Provide the [X, Y] coordinate of the cell's center where the given text is located.  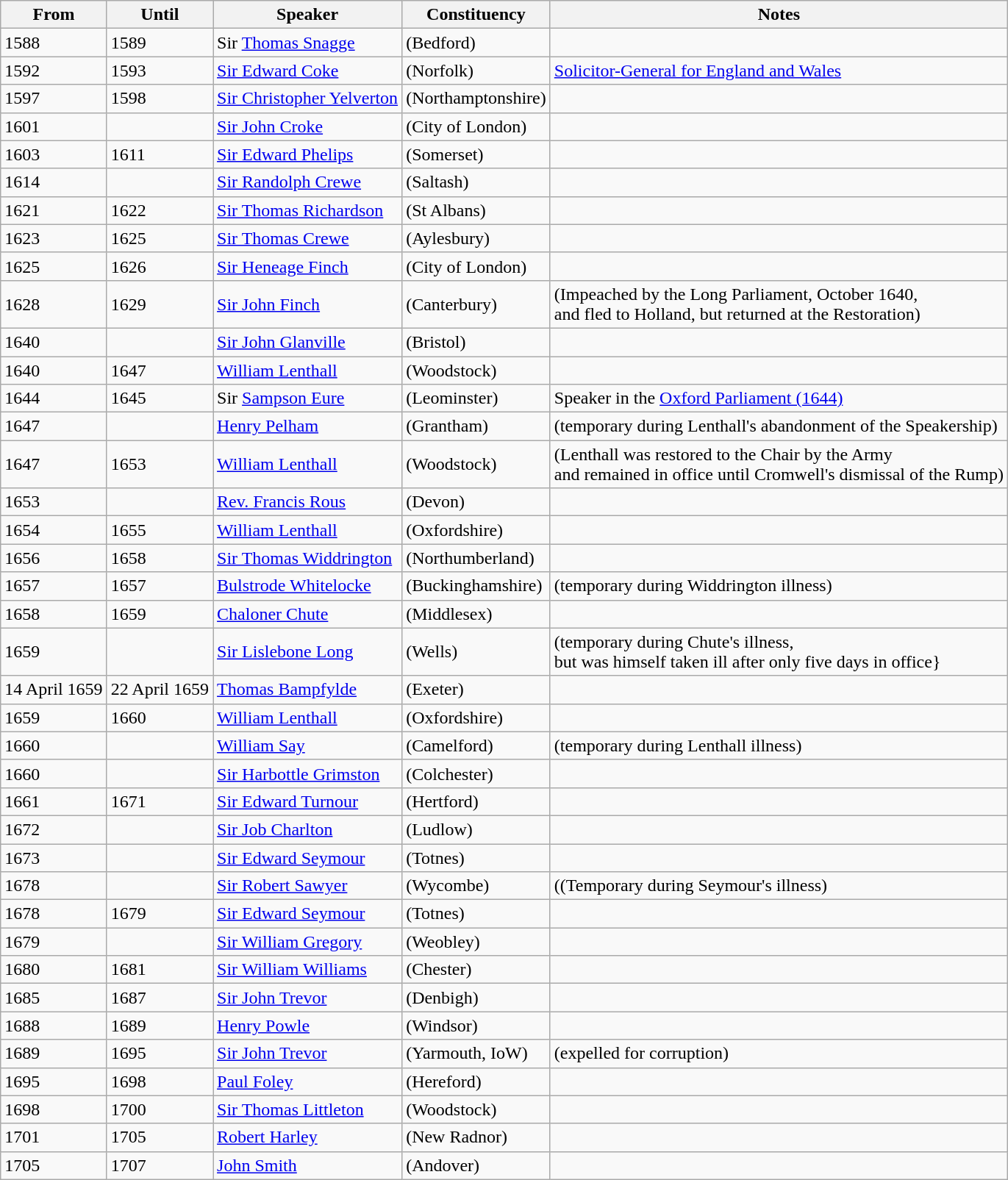
(Devon) [476, 502]
(Saltash) [476, 182]
Speaker in the Oxford Parliament (1644) [779, 398]
William Say [307, 745]
(Norfolk) [476, 71]
Rev. Francis Rous [307, 502]
(Somerset) [476, 154]
(Bristol) [476, 342]
1629 [160, 304]
Sir Thomas Widdrington [307, 558]
Henry Powle [307, 1026]
(Camelford) [476, 745]
Sir Edward Phelips [307, 154]
(Hereford) [476, 1081]
(Canterbury) [476, 304]
1598 [160, 99]
1680 [54, 970]
(Impeached by the Long Parliament, October 1640, and fled to Holland, but returned at the Restoration) [779, 304]
(Yarmouth, IoW) [476, 1054]
Sir Edward Coke [307, 71]
Sir John Glanville [307, 342]
(Buckinghamshire) [476, 586]
1588 [54, 43]
1685 [54, 998]
1681 [160, 970]
Sir Lislebone Long [307, 651]
Paul Foley [307, 1081]
(Wycombe) [476, 886]
Notes [779, 15]
1654 [54, 530]
(Middlesex) [476, 614]
1672 [54, 829]
1673 [54, 858]
1621 [54, 210]
(temporary during Chute's illness, but was himself taken ill after only five days in office} [779, 651]
Sir William Gregory [307, 942]
Until [160, 15]
(temporary during Lenthall illness) [779, 745]
Sir William Williams [307, 970]
1644 [54, 398]
1661 [54, 801]
(Colchester) [476, 773]
Sir Job Charlton [307, 829]
1656 [54, 558]
1623 [54, 238]
(expelled for corruption) [779, 1054]
Sir Edward Turnour [307, 801]
Sir Thomas Crewe [307, 238]
(Grantham) [476, 426]
Sir Christopher Yelverton [307, 99]
1707 [160, 1165]
1701 [54, 1137]
Constituency [476, 15]
1671 [160, 801]
(Bedford) [476, 43]
22 April 1659 [160, 690]
1589 [160, 43]
(Lenthall was restored to the Chair by the Army and remained in office until Cromwell's dismissal of the Rump) [779, 465]
Bulstrode Whitelocke [307, 586]
Sir John Finch [307, 304]
Sir Harbottle Grimston [307, 773]
1628 [54, 304]
Sir Thomas Snagge [307, 43]
1700 [160, 1109]
1655 [160, 530]
1592 [54, 71]
1603 [54, 154]
Henry Pelham [307, 426]
1614 [54, 182]
(St Albans) [476, 210]
(Andover) [476, 1165]
Robert Harley [307, 1137]
(Hertford) [476, 801]
1626 [160, 266]
(Leominster) [476, 398]
(Exeter) [476, 690]
(New Radnor) [476, 1137]
((Temporary during Seymour's illness) [779, 886]
From [54, 15]
Sir Robert Sawyer [307, 886]
(temporary during Widdrington illness) [779, 586]
14 April 1659 [54, 690]
(Aylesbury) [476, 238]
1622 [160, 210]
Speaker [307, 15]
John Smith [307, 1165]
Solicitor-General for England and Wales [779, 71]
(Windsor) [476, 1026]
(Ludlow) [476, 829]
Sir Sampson Eure [307, 398]
Sir Randolph Crewe [307, 182]
1593 [160, 71]
(Northumberland) [476, 558]
Thomas Bampfylde [307, 690]
(Northamptonshire) [476, 99]
1688 [54, 1026]
(temporary during Lenthall's abandonment of the Speakership) [779, 426]
1597 [54, 99]
Sir Thomas Littleton [307, 1109]
1601 [54, 126]
(Chester) [476, 970]
Sir John Croke [307, 126]
(Weobley) [476, 942]
1611 [160, 154]
(Wells) [476, 651]
Sir Heneage Finch [307, 266]
Sir Thomas Richardson [307, 210]
(Denbigh) [476, 998]
1687 [160, 998]
1645 [160, 398]
Chaloner Chute [307, 614]
